Find where the given text appears and provide that cell's center as [X, Y] coordinate. 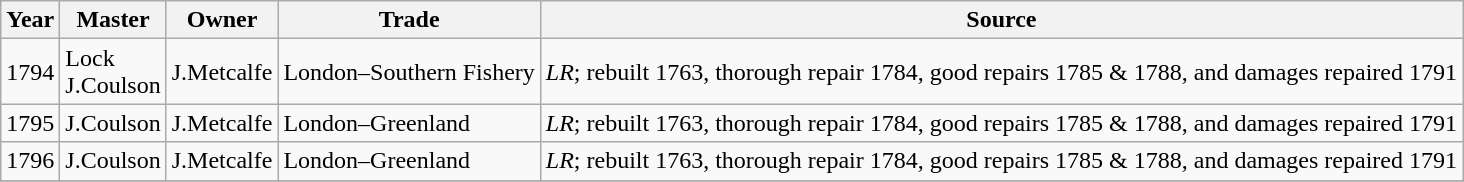
London–Southern Fishery [409, 72]
Master [113, 20]
1794 [30, 72]
1796 [30, 161]
1795 [30, 123]
Source [1001, 20]
Trade [409, 20]
LockJ.Coulson [113, 72]
Year [30, 20]
Owner [222, 20]
